Determine the [x, y] coordinate at the center of the cell enclosing the given text.  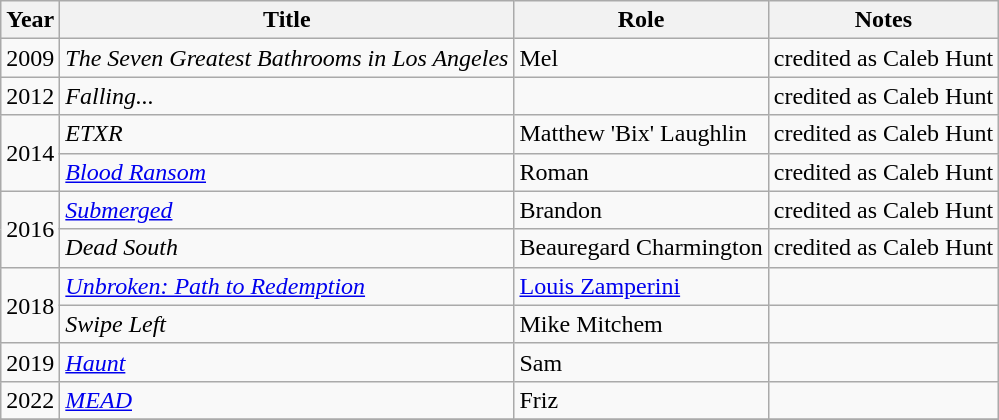
2012 [30, 96]
Notes [883, 20]
Louis Zamperini [641, 286]
Matthew 'Bix' Laughlin [641, 134]
Haunt [287, 362]
2009 [30, 58]
2016 [30, 229]
2019 [30, 362]
Year [30, 20]
Swipe Left [287, 324]
MEAD [287, 400]
Unbroken: Path to Redemption [287, 286]
Title [287, 20]
Beauregard Charmington [641, 248]
Sam [641, 362]
2018 [30, 305]
2014 [30, 153]
Blood Ransom [287, 172]
Roman [641, 172]
Dead South [287, 248]
Mike Mitchem [641, 324]
Role [641, 20]
The Seven Greatest Bathrooms in Los Angeles [287, 58]
Mel [641, 58]
Friz [641, 400]
2022 [30, 400]
Brandon [641, 210]
Falling... [287, 96]
Submerged [287, 210]
ETXR [287, 134]
